Return (X, Y) of the center of cell containing provided text 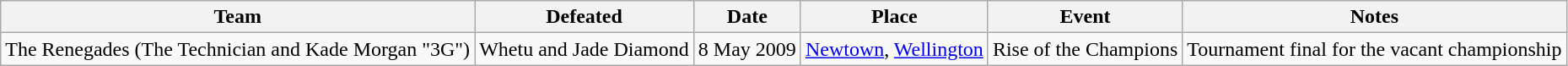
Team (238, 17)
Place (894, 17)
Tournament final for the vacant championship (1375, 49)
Event (1085, 17)
Defeated (585, 17)
Whetu and Jade Diamond (585, 49)
Date (747, 17)
Rise of the Champions (1085, 49)
Notes (1375, 17)
The Renegades (The Technician and Kade Morgan "3G") (238, 49)
Newtown, Wellington (894, 49)
8 May 2009 (747, 49)
